Locate the cell with the specified text and output its [X, Y] center coordinate. 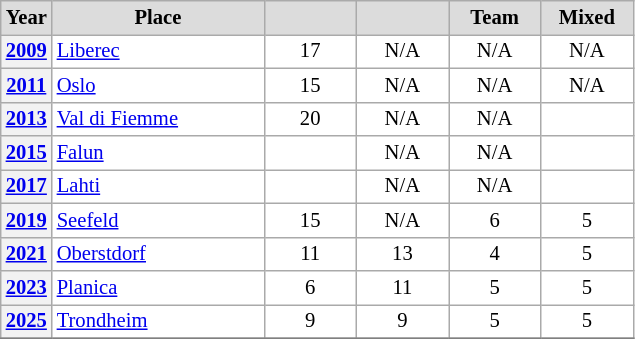
2023 [26, 287]
Lahti [158, 186]
Trondheim [158, 321]
Oslo [158, 85]
2025 [26, 321]
2009 [26, 51]
Liberec [158, 51]
Place [158, 17]
Team [494, 17]
2013 [26, 119]
4 [494, 254]
17 [310, 51]
13 [402, 254]
2015 [26, 153]
2021 [26, 254]
Year [26, 17]
Mixed [587, 17]
2017 [26, 186]
2011 [26, 85]
Seefeld [158, 220]
Planica [158, 287]
2019 [26, 220]
Val di Fiemme [158, 119]
20 [310, 119]
Oberstdorf [158, 254]
Falun [158, 153]
